Identify which cell holds the provided text, then report its (X, Y) central coordinate. 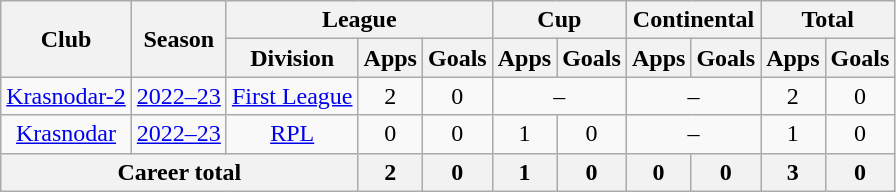
Continental (693, 20)
First League (292, 96)
Krasnodar (66, 134)
League (359, 20)
Total (828, 20)
Club (66, 39)
RPL (292, 134)
Krasnodar-2 (66, 96)
Division (292, 58)
Cup (559, 20)
Career total (180, 172)
3 (793, 172)
Season (178, 39)
